Extract the (x, y) coordinate from the center of the cell holding the provided text.  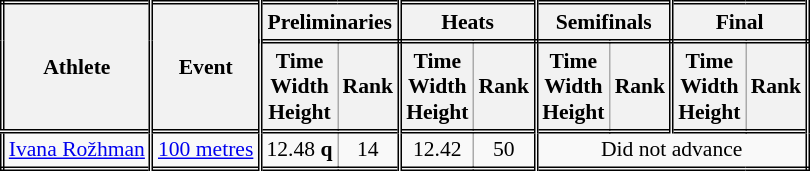
Preliminaries (330, 22)
Ivana Rožhman (76, 150)
100 metres (205, 150)
Athlete (76, 67)
12.48 q (299, 150)
Event (205, 67)
50 (505, 150)
14 (369, 150)
Semifinals (604, 22)
Final (740, 22)
12.42 (437, 150)
Heats (468, 22)
Did not advance (672, 150)
